Return the [X, Y] coordinate for the center point of the cell that contains the specified text.  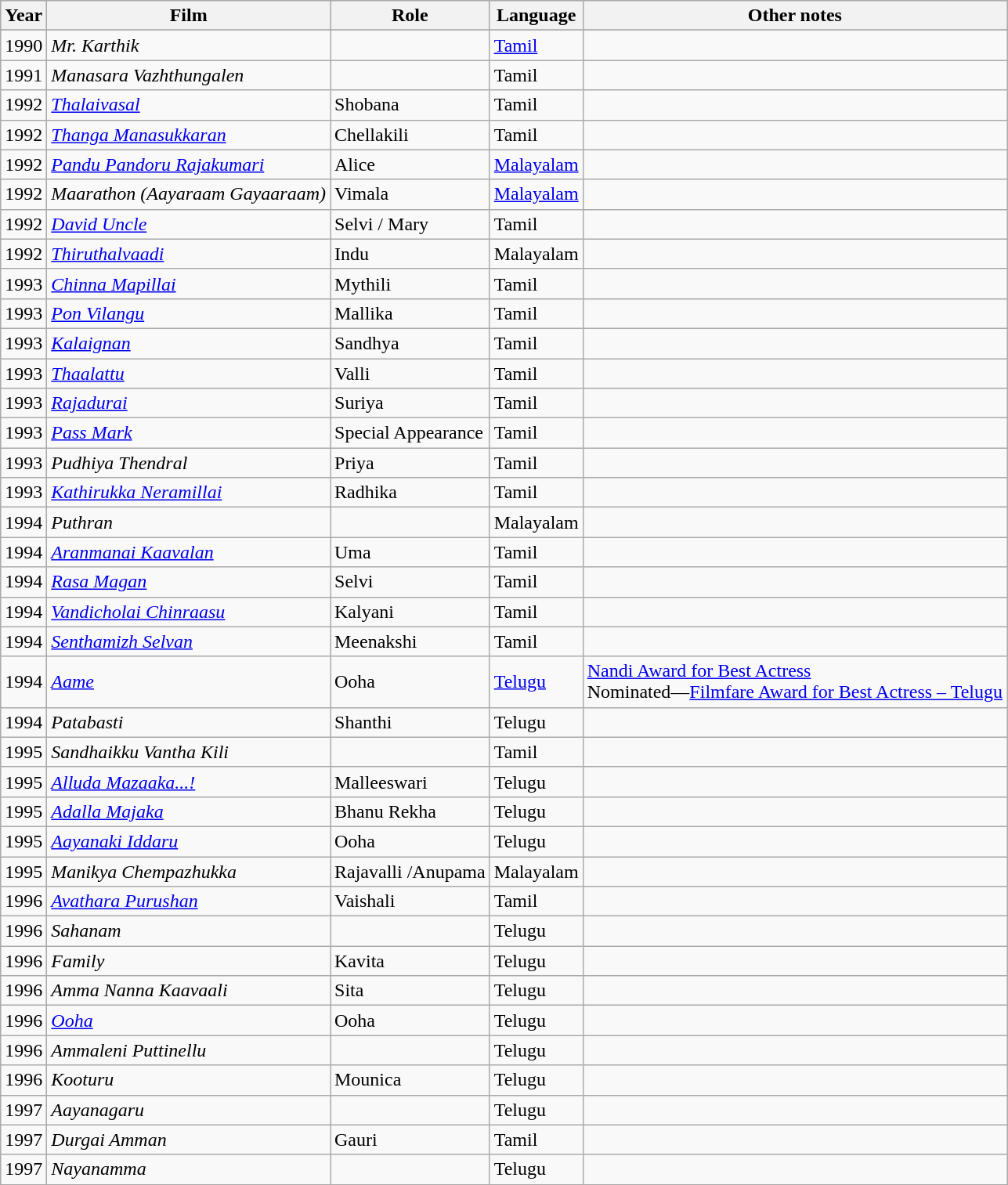
Chinna Mapillai [189, 284]
Vandicholai Chinraasu [189, 612]
Mallika [410, 313]
Kooturu [189, 1080]
Other notes [794, 16]
Bhanu Rekha [410, 811]
Selvi / Mary [410, 224]
Pon Vilangu [189, 313]
Thiruthalvaadi [189, 254]
Amma Nanna Kaavaali [189, 991]
Manikya Chempazhukka [189, 872]
Sandhaikku Vantha Kili [189, 752]
Thaalattu [189, 374]
Mr. Karthik [189, 45]
Role [410, 16]
Senthamizh Selvan [189, 641]
Malleeswari [410, 782]
Aayanaki Iddaru [189, 841]
Shanthi [410, 722]
Rasa Magan [189, 582]
Meenakshi [410, 641]
Maarathon (Aayaraam Gayaaraam) [189, 194]
Avathara Purushan [189, 901]
Indu [410, 254]
Suriya [410, 403]
Kavita [410, 961]
David Uncle [189, 224]
Manasara Vazhthungalen [189, 75]
Shobana [410, 105]
Chellakili [410, 135]
Valli [410, 374]
Year [23, 16]
Adalla Majaka [189, 811]
Sahanam [189, 931]
Mythili [410, 284]
Pudhiya Thendral [189, 463]
Sandhya [410, 343]
Patabasti [189, 722]
Vaishali [410, 901]
Radhika [410, 493]
Uma [410, 552]
Alice [410, 164]
Nandi Award for Best ActressNominated—Filmfare Award for Best Actress – Telugu [794, 681]
Kathirukka Neramillai [189, 493]
Mounica [410, 1080]
Rajavalli /Anupama [410, 872]
Puthran [189, 522]
Gauri [410, 1140]
Vimala [410, 194]
Kalyani [410, 612]
Thalaivasal [189, 105]
Aayanagaru [189, 1110]
Selvi [410, 582]
1990 [23, 45]
Durgai Amman [189, 1140]
Nayanamma [189, 1169]
Language [536, 16]
Film [189, 16]
Rajadurai [189, 403]
Special Appearance [410, 433]
Ammaleni Puttinellu [189, 1050]
Pass Mark [189, 433]
Alluda Mazaaka...! [189, 782]
Priya [410, 463]
Pandu Pandoru Rajakumari [189, 164]
Aame [189, 681]
Kalaignan [189, 343]
Sita [410, 991]
1991 [23, 75]
Family [189, 961]
Thanga Manasukkaran [189, 135]
Aranmanai Kaavalan [189, 552]
